Capture the cell that displays the provided text and extract its (x, y) central coordinate. 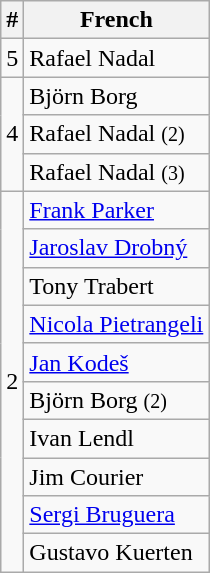
Jaroslav Drobný (116, 248)
Sergi Bruguera (116, 515)
Rafael Nadal (2) (116, 134)
2 (12, 382)
Rafael Nadal (116, 58)
French (116, 20)
Gustavo Kuerten (116, 553)
Frank Parker (116, 210)
Björn Borg (116, 96)
5 (12, 58)
Nicola Pietrangeli (116, 324)
Rafael Nadal (3) (116, 172)
Tony Trabert (116, 286)
Jim Courier (116, 477)
Björn Borg (2) (116, 400)
# (12, 20)
4 (12, 134)
Ivan Lendl (116, 438)
Jan Kodeš (116, 362)
